From the cell containing the given text, extract its center point as (x, y) coordinate. 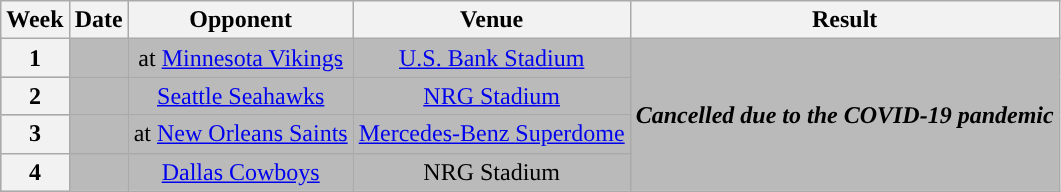
Venue (492, 20)
Dallas Cowboys (240, 172)
1 (35, 58)
Cancelled due to the COVID-19 pandemic (844, 115)
Seattle Seahawks (240, 96)
2 (35, 96)
Week (35, 20)
at Minnesota Vikings (240, 58)
Opponent (240, 20)
Mercedes-Benz Superdome (492, 134)
4 (35, 172)
at New Orleans Saints (240, 134)
Result (844, 20)
U.S. Bank Stadium (492, 58)
3 (35, 134)
Date (98, 20)
